Return the [X, Y] coordinate for the center point of the cell that contains the specified text.  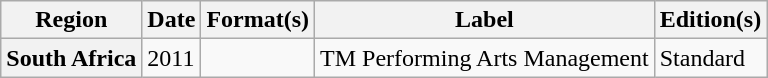
Label [485, 20]
Edition(s) [710, 20]
Format(s) [258, 20]
2011 [172, 58]
Standard [710, 58]
TM Performing Arts Management [485, 58]
South Africa [72, 58]
Region [72, 20]
Date [172, 20]
